Locate the cell with the specified text and output its [x, y] center coordinate. 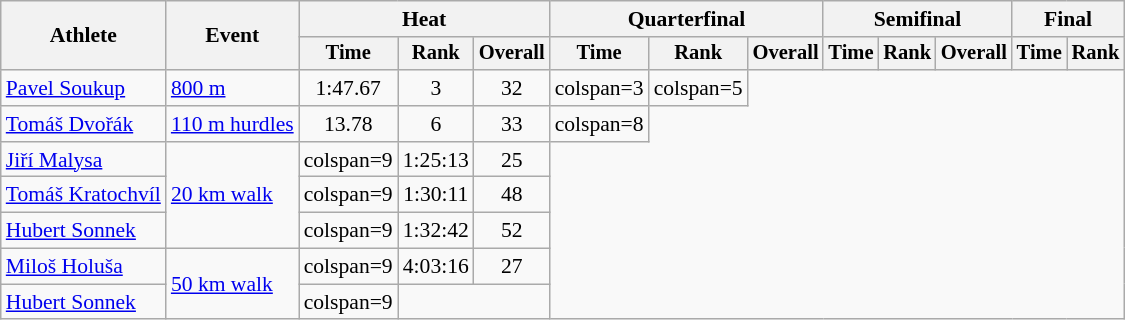
Pavel Soukup [84, 88]
colspan=3 [600, 88]
Athlete [84, 36]
27 [512, 267]
Heat [424, 19]
colspan=5 [698, 88]
Jiří Malysa [84, 160]
48 [512, 195]
Tomáš Kratochvíl [84, 195]
Semifinal [917, 19]
1:30:11 [436, 195]
Event [232, 36]
1:32:42 [436, 231]
6 [436, 124]
800 m [232, 88]
110 m hurdles [232, 124]
32 [512, 88]
20 km walk [232, 196]
Miloš Holuša [84, 267]
3 [436, 88]
50 km walk [232, 284]
1:47.67 [348, 88]
1:25:13 [436, 160]
33 [512, 124]
4:03:16 [436, 267]
25 [512, 160]
Quarterfinal [687, 19]
52 [512, 231]
colspan=8 [600, 124]
Tomáš Dvořák [84, 124]
Final [1068, 19]
13.78 [348, 124]
